Pinpoint the cell where the given text exists, returning its [x, y] midpoint coordinate. 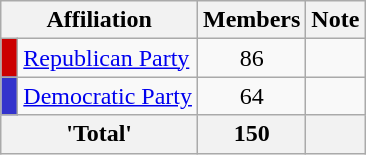
Affiliation [100, 20]
'Total' [100, 134]
Democratic Party [108, 96]
86 [251, 58]
64 [251, 96]
150 [251, 134]
Note [336, 20]
Members [251, 20]
Republican Party [108, 58]
